From the cell containing the given text, extract its center point as [X, Y] coordinate. 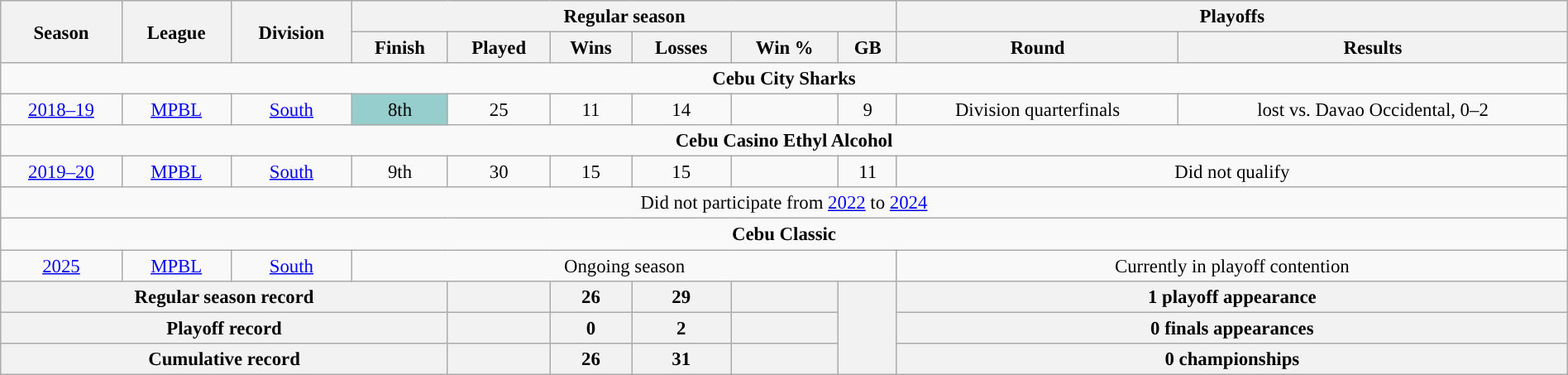
25 [499, 110]
0 [590, 328]
Cebu Classic [784, 234]
1 playoff appearance [1232, 296]
Results [1373, 48]
Round [1037, 48]
0 finals appearances [1232, 328]
31 [681, 358]
2019–20 [61, 172]
Division quarterfinals [1037, 110]
Did not participate from 2022 to 2024 [784, 203]
Cebu City Sharks [784, 79]
Season [61, 31]
League [176, 31]
Played [499, 48]
Regular season record [225, 296]
Cumulative record [225, 358]
Playoffs [1232, 17]
Regular season [625, 17]
8th [400, 110]
Cebu Casino Ethyl Alcohol [784, 141]
9 [868, 110]
14 [681, 110]
2025 [61, 266]
Playoff record [225, 328]
9th [400, 172]
Win % [785, 48]
2 [681, 328]
Finish [400, 48]
Wins [590, 48]
GB [868, 48]
Currently in playoff contention [1232, 266]
30 [499, 172]
lost vs. Davao Occidental, 0–2 [1373, 110]
2018–19 [61, 110]
Did not qualify [1232, 172]
29 [681, 296]
Losses [681, 48]
Ongoing season [625, 266]
Division [291, 31]
0 championships [1232, 358]
